Determine the [X, Y] coordinate at the center of the cell enclosing the given text.  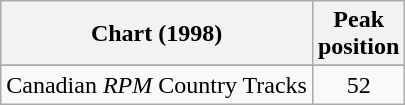
Peakposition [358, 34]
52 [358, 85]
Chart (1998) [157, 34]
Canadian RPM Country Tracks [157, 85]
